Detect which cell encompasses the target text, then output its [x, y] center coordinate. 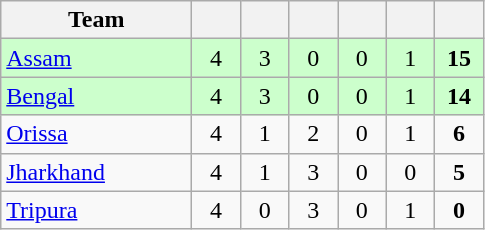
Team [96, 20]
5 [460, 172]
15 [460, 58]
Assam [96, 58]
Jharkhand [96, 172]
Bengal [96, 96]
Tripura [96, 210]
14 [460, 96]
Orissa [96, 134]
2 [314, 134]
6 [460, 134]
